Provide the (X, Y) coordinate of the cell's center where the given text is located.  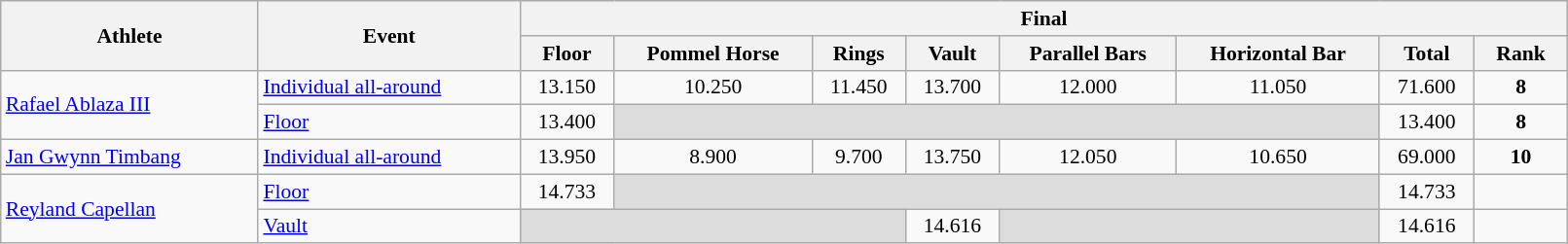
8.900 (713, 157)
13.700 (952, 87)
10.650 (1279, 157)
Rank (1520, 53)
11.450 (858, 87)
Event (389, 35)
Horizontal Bar (1279, 53)
9.700 (858, 157)
Pommel Horse (713, 53)
12.050 (1088, 157)
Rafael Ablaza III (130, 105)
Reyland Capellan (130, 208)
Final (1043, 18)
Athlete (130, 35)
Rings (858, 53)
10 (1520, 157)
11.050 (1279, 87)
10.250 (713, 87)
13.150 (566, 87)
71.600 (1427, 87)
Parallel Bars (1088, 53)
13.750 (952, 157)
69.000 (1427, 157)
Jan Gwynn Timbang (130, 157)
12.000 (1088, 87)
13.950 (566, 157)
Total (1427, 53)
